Scan for the cell matching the given text and deliver its [x, y] coordinate at center. 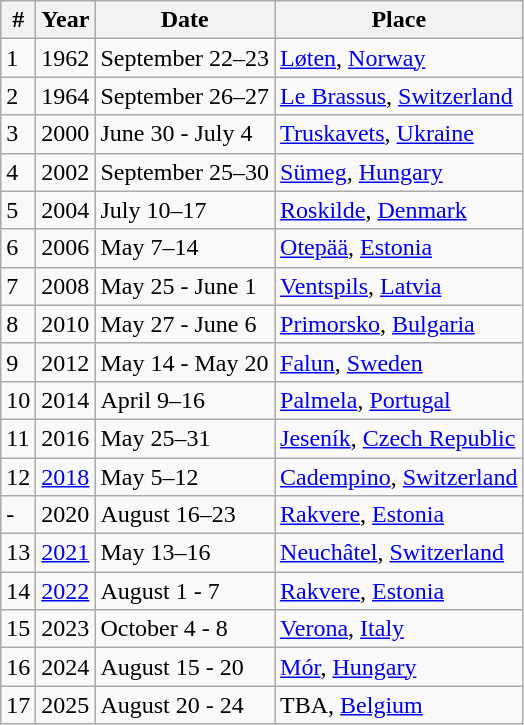
Løten, Norway [399, 58]
August 1 - 7 [185, 591]
Date [185, 20]
2 [18, 96]
14 [18, 591]
May 5–12 [185, 477]
2018 [66, 477]
April 9–16 [185, 400]
# [18, 20]
9 [18, 362]
Roskilde, Denmark [399, 210]
2010 [66, 324]
June 30 - July 4 [185, 134]
Cadempino, Switzerland [399, 477]
Mór, Hungary [399, 667]
6 [18, 248]
August 15 - 20 [185, 667]
August 16–23 [185, 515]
2023 [66, 629]
September 26–27 [185, 96]
- [18, 515]
May 13–16 [185, 553]
Otepää, Estonia [399, 248]
Place [399, 20]
10 [18, 400]
May 27 - June 6 [185, 324]
2000 [66, 134]
2006 [66, 248]
May 14 - May 20 [185, 362]
2012 [66, 362]
2008 [66, 286]
2024 [66, 667]
August 20 - 24 [185, 705]
3 [18, 134]
Verona, Italy [399, 629]
Ventspils, Latvia [399, 286]
17 [18, 705]
1964 [66, 96]
September 25–30 [185, 172]
Palmela, Portugal [399, 400]
2016 [66, 438]
October 4 - 8 [185, 629]
2021 [66, 553]
12 [18, 477]
2014 [66, 400]
Falun, Sweden [399, 362]
2002 [66, 172]
TBA, Belgium [399, 705]
16 [18, 667]
2020 [66, 515]
Sümeg, Hungary [399, 172]
1 [18, 58]
Le Brassus, Switzerland [399, 96]
7 [18, 286]
13 [18, 553]
11 [18, 438]
May 25–31 [185, 438]
2022 [66, 591]
Primorsko, Bulgaria [399, 324]
8 [18, 324]
May 7–14 [185, 248]
Jeseník, Czech Republic [399, 438]
September 22–23 [185, 58]
15 [18, 629]
Truskavets, Ukraine [399, 134]
Neuchâtel, Switzerland [399, 553]
July 10–17 [185, 210]
4 [18, 172]
Year [66, 20]
2004 [66, 210]
5 [18, 210]
May 25 - June 1 [185, 286]
1962 [66, 58]
2025 [66, 705]
